Pinpoint the cell where the given text exists, returning its [X, Y] midpoint coordinate. 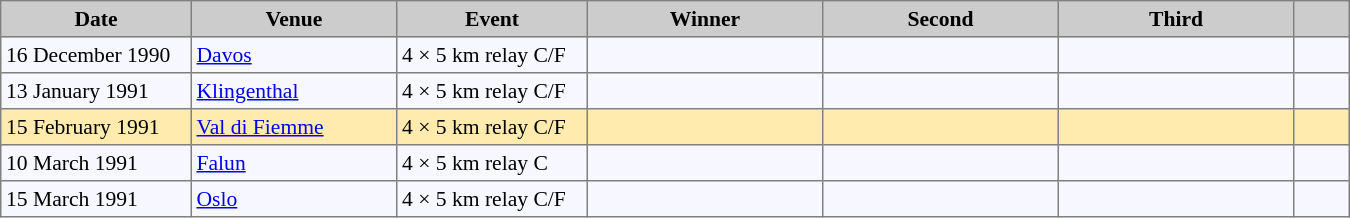
Winner [705, 19]
16 December 1990 [96, 55]
Klingenthal [294, 91]
13 January 1991 [96, 91]
Second [941, 19]
4 × 5 km relay C [492, 163]
15 February 1991 [96, 127]
15 March 1991 [96, 199]
Event [492, 19]
Venue [294, 19]
Falun [294, 163]
Val di Fiemme [294, 127]
Davos [294, 55]
Oslo [294, 199]
Date [96, 19]
10 March 1991 [96, 163]
Third [1176, 19]
